Scan for the cell matching the given text and deliver its [X, Y] coordinate at center. 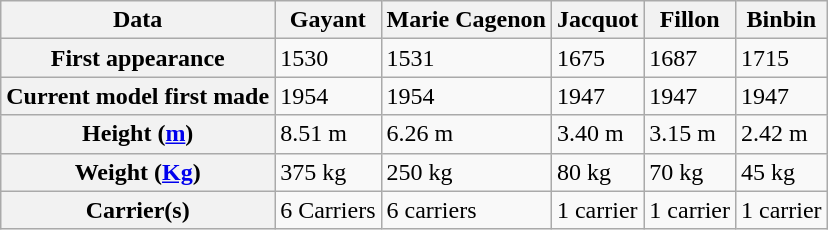
3.15 m [690, 134]
70 kg [690, 172]
375 kg [328, 172]
Marie Cagenon [466, 20]
Gayant [328, 20]
1531 [466, 58]
6.26 m [466, 134]
6 Carriers [328, 210]
Data [138, 20]
Weight (Kg) [138, 172]
Fillon [690, 20]
2.42 m [781, 134]
Carrier(s) [138, 210]
6 carriers [466, 210]
1530 [328, 58]
Jacquot [597, 20]
Height (m) [138, 134]
Current model first made [138, 96]
1715 [781, 58]
80 kg [597, 172]
Binbin [781, 20]
1687 [690, 58]
45 kg [781, 172]
8.51 m [328, 134]
250 kg [466, 172]
1675 [597, 58]
First appearance [138, 58]
3.40 m [597, 134]
